Output the [x, y] coordinate of the center of the cell containing the given text.  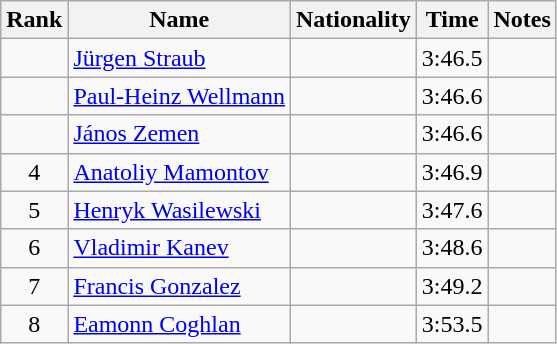
Anatoliy Mamontov [180, 172]
6 [34, 248]
Nationality [353, 20]
3:46.9 [452, 172]
3:53.5 [452, 324]
Francis Gonzalez [180, 286]
4 [34, 172]
3:48.6 [452, 248]
Time [452, 20]
Paul-Heinz Wellmann [180, 96]
Henryk Wasilewski [180, 210]
3:46.5 [452, 58]
Vladimir Kanev [180, 248]
János Zemen [180, 134]
Eamonn Coghlan [180, 324]
Name [180, 20]
Jürgen Straub [180, 58]
Notes [522, 20]
3:49.2 [452, 286]
7 [34, 286]
5 [34, 210]
3:47.6 [452, 210]
Rank [34, 20]
8 [34, 324]
